Return (x, y) of the center of cell containing provided text 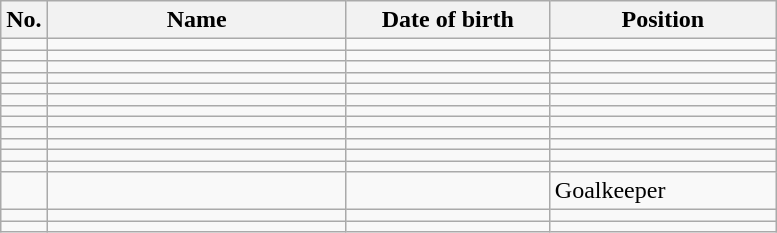
Name (196, 20)
Position (662, 20)
Date of birth (448, 20)
Goalkeeper (662, 191)
No. (24, 20)
